Determine the [x, y] coordinate at the center of the cell enclosing the given text.  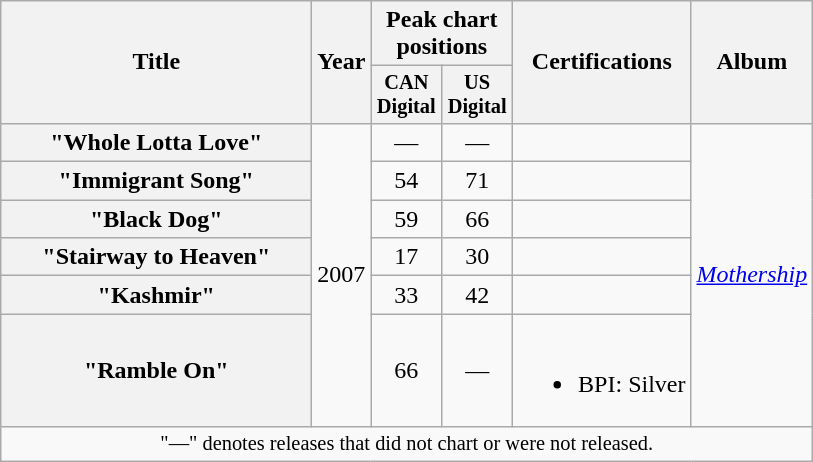
Certifications [602, 62]
17 [406, 257]
"Kashmir" [156, 295]
71 [478, 181]
30 [478, 257]
"Stairway to Heaven" [156, 257]
"—" denotes releases that did not chart or were not released. [407, 444]
59 [406, 219]
42 [478, 295]
2007 [342, 274]
33 [406, 295]
Year [342, 62]
"Whole Lotta Love" [156, 142]
"Ramble On" [156, 370]
54 [406, 181]
Mothership [752, 274]
CAN Digital [406, 95]
Peak chart positions [442, 34]
BPI: Silver [602, 370]
"Immigrant Song" [156, 181]
Title [156, 62]
US Digital [478, 95]
"Black Dog" [156, 219]
Album [752, 62]
